Return the (x, y) coordinate for the center point of the cell that contains the specified text.  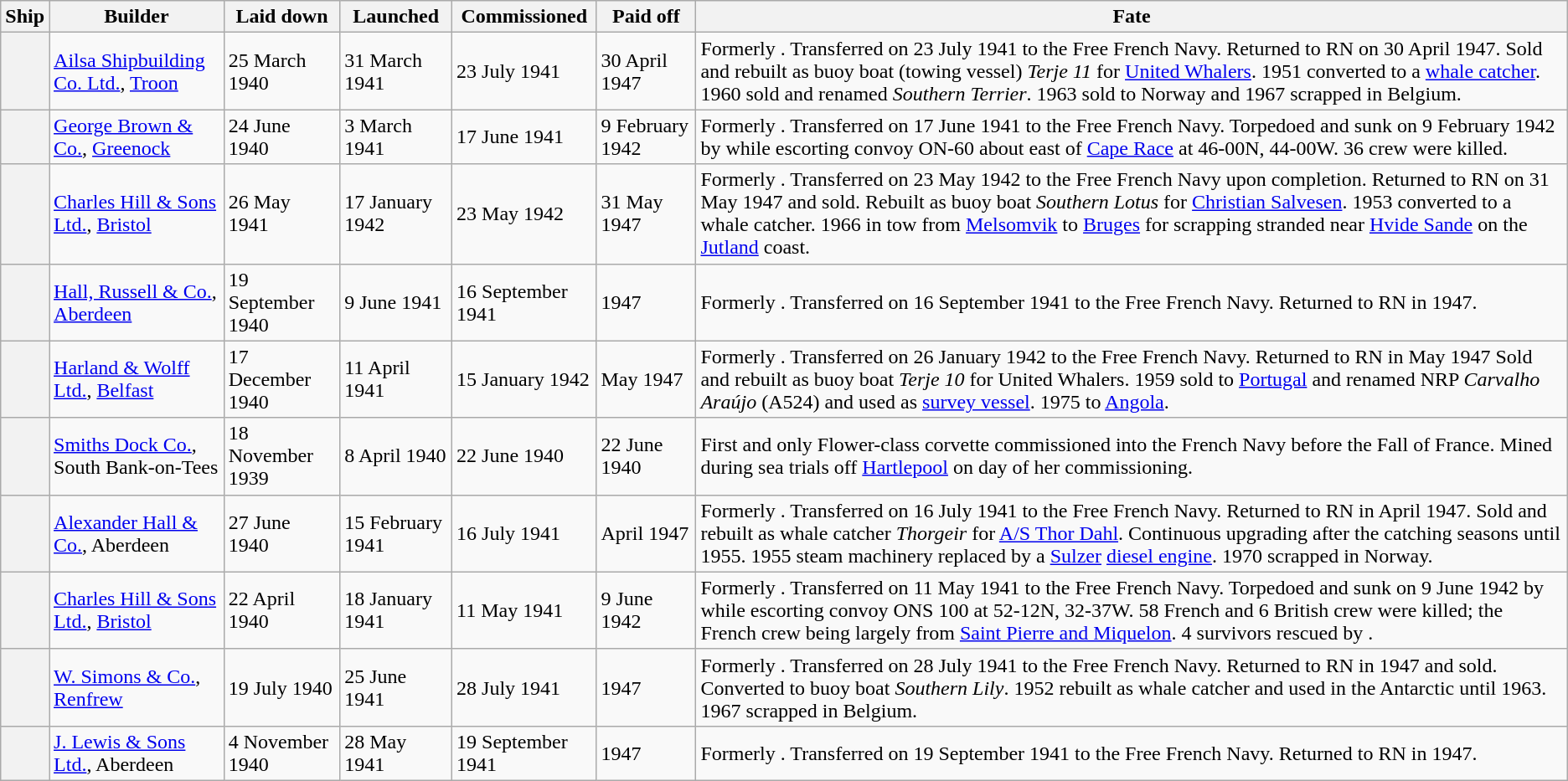
Ailsa Shipbuilding Co. Ltd., Troon (137, 71)
24 June 1940 (281, 137)
26 May 1941 (281, 214)
Smiths Dock Co., South Bank-on-Tees (137, 456)
9 June 1941 (396, 302)
Paid off (647, 17)
30 April 1947 (647, 71)
Ship (25, 17)
15 February 1941 (396, 533)
3 March 1941 (396, 137)
17 January 1942 (396, 214)
11 May 1941 (524, 610)
19 September 1940 (281, 302)
Alexander Hall & Co., Aberdeen (137, 533)
Hall, Russell & Co., Aberdeen (137, 302)
W. Simons & Co., Renfrew (137, 687)
April 1947 (647, 533)
28 May 1941 (396, 753)
23 May 1942 (524, 214)
31 May 1947 (647, 214)
19 July 1940 (281, 687)
Formerly . Transferred on 19 September 1941 to the Free French Navy. Returned to RN in 1947. (1132, 753)
19 September 1941 (524, 753)
Launched (396, 17)
Fate (1132, 17)
25 June 1941 (396, 687)
18 January 1941 (396, 610)
16 September 1941 (524, 302)
25 March 1940 (281, 71)
22 April 1940 (281, 610)
31 March 1941 (396, 71)
16 July 1941 (524, 533)
Laid down (281, 17)
8 April 1940 (396, 456)
28 July 1941 (524, 687)
9 February 1942 (647, 137)
11 April 1941 (396, 379)
Harland & Wolff Ltd., Belfast (137, 379)
9 June 1942 (647, 610)
23 July 1941 (524, 71)
May 1947 (647, 379)
18 November 1939 (281, 456)
17 June 1941 (524, 137)
George Brown & Co., Greenock (137, 137)
Commissioned (524, 17)
Formerly . Transferred on 16 September 1941 to the Free French Navy. Returned to RN in 1947. (1132, 302)
4 November 1940 (281, 753)
J. Lewis & Sons Ltd., Aberdeen (137, 753)
17 December 1940 (281, 379)
Builder (137, 17)
15 January 1942 (524, 379)
27 June 1940 (281, 533)
